Locate the cell with the specified text and output its (X, Y) center coordinate. 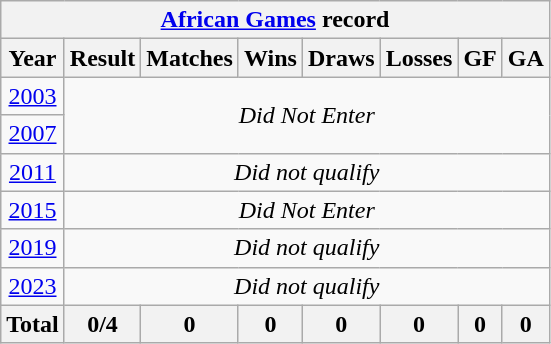
GF (480, 58)
Result (102, 58)
Wins (270, 58)
2007 (33, 134)
GA (526, 58)
2015 (33, 210)
0/4 (102, 324)
African Games record (276, 20)
2011 (33, 172)
2023 (33, 286)
2019 (33, 248)
2003 (33, 96)
Year (33, 58)
Total (33, 324)
Draws (341, 58)
Losses (419, 58)
Matches (190, 58)
